Search for the cell housing the specified text and yield its [x, y] center coordinate. 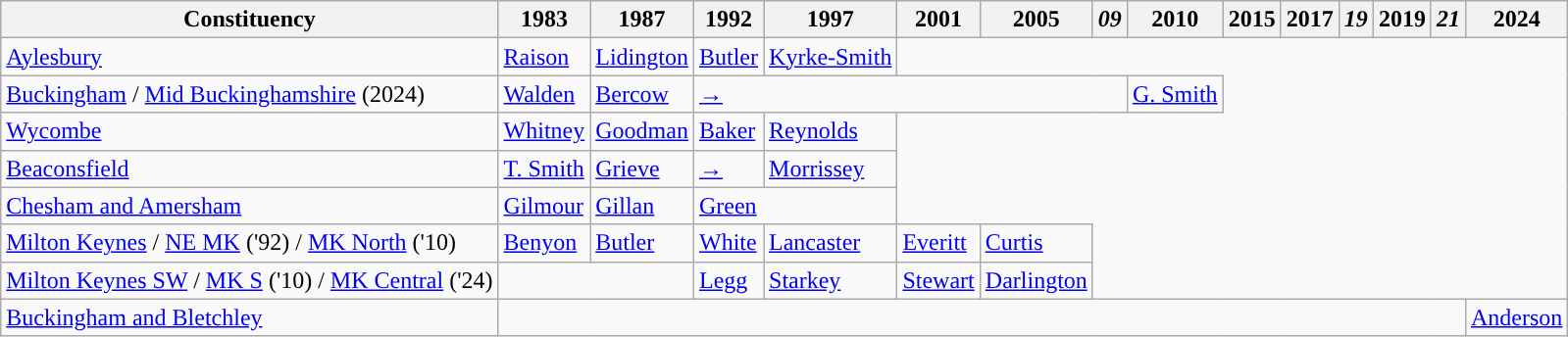
1997 [831, 20]
Darlington [1036, 280]
T. Smith [544, 168]
Whitney [544, 131]
2010 [1175, 20]
Raison [544, 57]
Bercow [642, 94]
09 [1110, 20]
1987 [642, 20]
Milton Keynes / NE MK ('92) / MK North ('10) [249, 243]
Gillan [642, 206]
1983 [544, 20]
2024 [1516, 20]
Green [794, 206]
Constituency [249, 20]
Benyon [544, 243]
Kyrke-Smith [831, 57]
Baker [728, 131]
Legg [728, 280]
2001 [938, 20]
White [728, 243]
Curtis [1036, 243]
Everitt [938, 243]
Starkey [831, 280]
21 [1447, 20]
Goodman [642, 131]
Reynolds [831, 131]
Grieve [642, 168]
2019 [1402, 20]
Milton Keynes SW / MK S ('10) / MK Central ('24) [249, 280]
Anderson [1516, 317]
Wycombe [249, 131]
Buckingham and Bletchley [249, 317]
Chesham and Amersham [249, 206]
Lancaster [831, 243]
Lidington [642, 57]
2005 [1036, 20]
Morrissey [831, 168]
Stewart [938, 280]
Gilmour [544, 206]
Beaconsfield [249, 168]
19 [1355, 20]
2015 [1251, 20]
Buckingham / Mid Buckinghamshire (2024) [249, 94]
Aylesbury [249, 57]
2017 [1310, 20]
Walden [544, 94]
1992 [728, 20]
G. Smith [1175, 94]
